Return the (x, y) coordinate for the center point of the cell that contains the specified text.  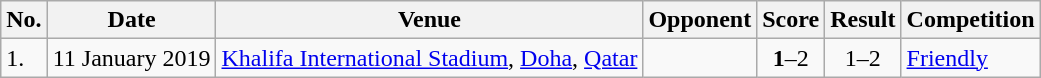
Khalifa International Stadium, Doha, Qatar (430, 58)
Competition (970, 20)
No. (24, 20)
Venue (430, 20)
Date (132, 20)
1. (24, 58)
Opponent (700, 20)
Friendly (970, 58)
Result (863, 20)
Score (791, 20)
11 January 2019 (132, 58)
